Find where the given text appears and provide that cell's center as (X, Y) coordinate. 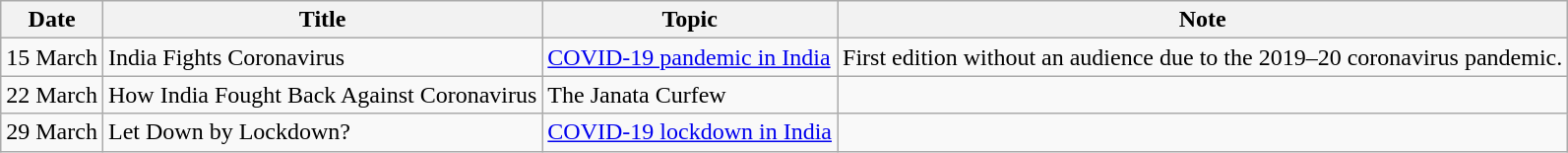
29 March (52, 132)
The Janata Curfew (690, 95)
Title (322, 20)
22 March (52, 95)
India Fights Coronavirus (322, 57)
How India Fought Back Against Coronavirus (322, 95)
First edition without an audience due to the 2019–20 coronavirus pandemic. (1203, 57)
Topic (690, 20)
Note (1203, 20)
COVID-19 pandemic in India (690, 57)
COVID-19 lockdown in India (690, 132)
15 March (52, 57)
Let Down by Lockdown? (322, 132)
Date (52, 20)
